Return [X, Y] of the center of cell containing provided text 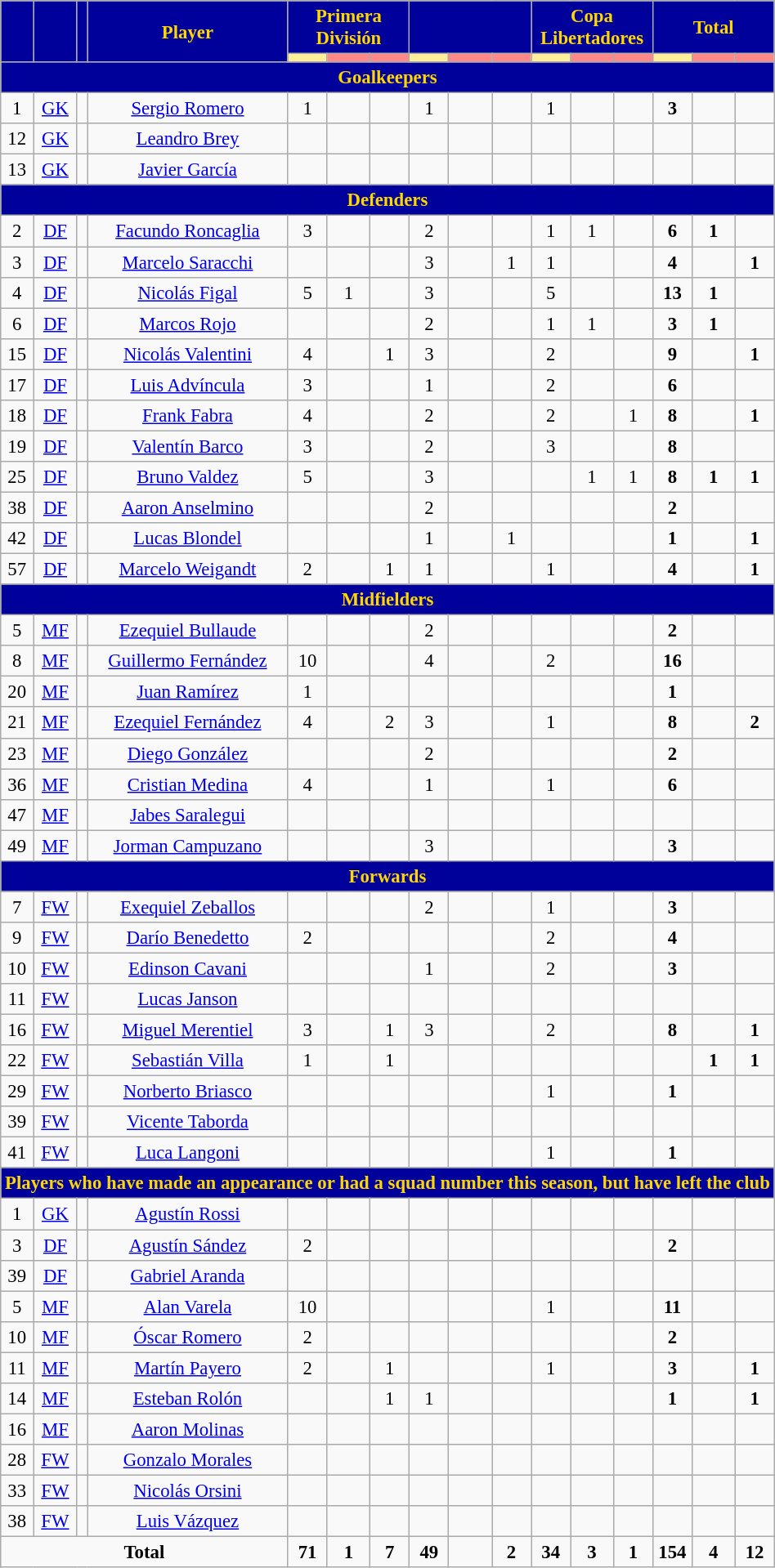
33 [17, 1490]
Sergio Romero [188, 109]
Players who have made an appearance or had a squad number this season, but have left the club [387, 1184]
Luis Advíncula [188, 385]
Marcelo Weigandt [188, 570]
Lucas Blondel [188, 538]
Jabes Saralegui [188, 815]
Aaron Anselmino [188, 507]
154 [672, 1552]
15 [17, 354]
Óscar Romero [188, 1337]
Martín Payero [188, 1368]
Darío Benedetto [188, 938]
47 [17, 815]
Nicolás Figal [188, 293]
23 [17, 753]
Defenders [387, 200]
18 [17, 416]
Goalkeepers [387, 78]
Valentín Barco [188, 446]
Nicolás Valentini [188, 354]
Frank Fabra [188, 416]
21 [17, 723]
Leandro Brey [188, 139]
Vicente Taborda [188, 1122]
34 [551, 1552]
Agustín Rossi [188, 1214]
Esteban Rolón [188, 1399]
Primera División [348, 28]
Juan Ramírez [188, 692]
Norberto Briasco [188, 1092]
Marcelo Saracchi [188, 262]
Aaron Molinas [188, 1429]
29 [17, 1092]
Gabriel Aranda [188, 1275]
Bruno Valdez [188, 477]
Exequiel Zeballos [188, 907]
36 [17, 784]
Facundo Roncaglia [188, 231]
20 [17, 692]
Alan Varela [188, 1307]
Copa Libertadores [592, 28]
14 [17, 1399]
Player [188, 31]
25 [17, 477]
Luis Vázquez [188, 1521]
Miguel Merentiel [188, 1030]
Javier García [188, 170]
Sebastián Villa [188, 1061]
19 [17, 446]
Marcos Rojo [188, 324]
42 [17, 538]
Ezequiel Bullaude [188, 631]
22 [17, 1061]
Midfielders [387, 600]
Agustín Sández [188, 1245]
Gonzalo Morales [188, 1460]
Forwards [387, 877]
17 [17, 385]
Luca Langoni [188, 1153]
41 [17, 1153]
Cristian Medina [188, 784]
57 [17, 570]
Guillermo Fernández [188, 661]
Ezequiel Fernández [188, 723]
Jorman Campuzano [188, 846]
71 [307, 1552]
Edinson Cavani [188, 968]
Lucas Janson [188, 999]
Diego González [188, 753]
28 [17, 1460]
Nicolás Orsini [188, 1490]
